For the text-containing cell, return its midpoint in [X, Y] coordinate format. 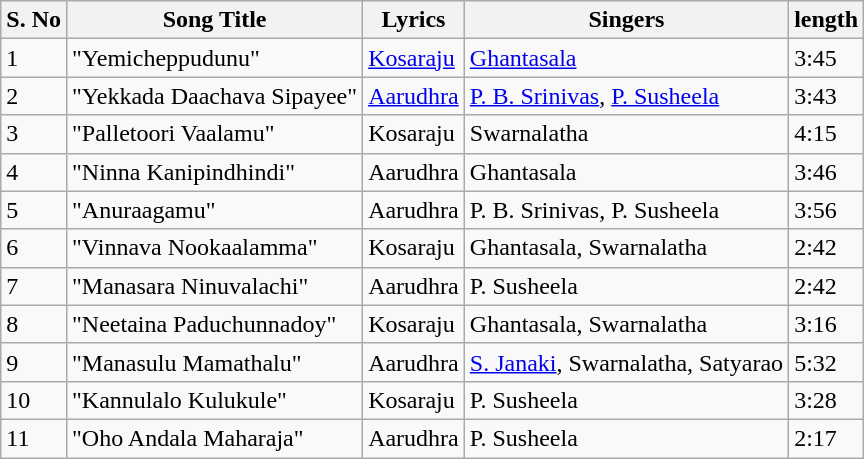
4:15 [826, 134]
2 [34, 96]
10 [34, 400]
"Ninna Kanipindhindi" [214, 172]
"Palletoori Vaalamu" [214, 134]
Swarnalatha [626, 134]
"Kannulalo Kulukule" [214, 400]
Singers [626, 20]
"Neetaina Paduchunnadoy" [214, 324]
"Vinnava Nookaalamma" [214, 248]
"Yekkada Daachava Sipayee" [214, 96]
"Manasara Ninuvalachi" [214, 286]
2:17 [826, 438]
3:43 [826, 96]
4 [34, 172]
"Anuraagamu" [214, 210]
3:46 [826, 172]
"Manasulu Mamathalu" [214, 362]
7 [34, 286]
"Yemicheppudunu" [214, 58]
Song Title [214, 20]
3 [34, 134]
"Oho Andala Maharaja" [214, 438]
S. No [34, 20]
11 [34, 438]
length [826, 20]
6 [34, 248]
8 [34, 324]
1 [34, 58]
Lyrics [414, 20]
3:28 [826, 400]
3:56 [826, 210]
3:16 [826, 324]
9 [34, 362]
5:32 [826, 362]
S. Janaki, Swarnalatha, Satyarao [626, 362]
3:45 [826, 58]
5 [34, 210]
